Provide the [X, Y] coordinate of the cell's center where the given text is located.  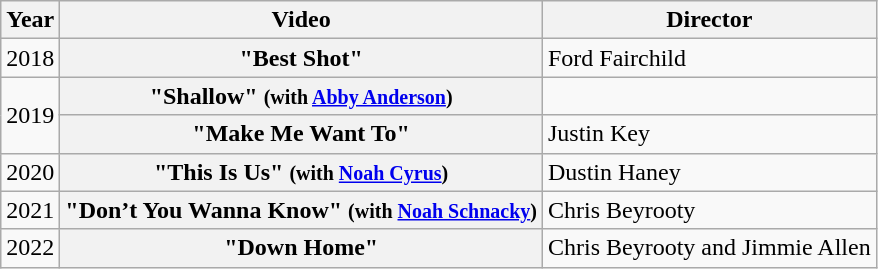
Justin Key [709, 134]
2021 [30, 210]
Chris Beyrooty [709, 210]
Year [30, 20]
Ford Fairchild [709, 58]
Director [709, 20]
"Make Me Want To" [302, 134]
Chris Beyrooty and Jimmie Allen [709, 248]
"This Is Us" (with Noah Cyrus) [302, 172]
"Shallow" (with Abby Anderson) [302, 96]
Video [302, 20]
2020 [30, 172]
"Down Home" [302, 248]
2018 [30, 58]
2019 [30, 115]
"Don’t You Wanna Know" (with Noah Schnacky) [302, 210]
"Best Shot" [302, 58]
Dustin Haney [709, 172]
2022 [30, 248]
